Identify which cell holds the provided text, then report its [x, y] central coordinate. 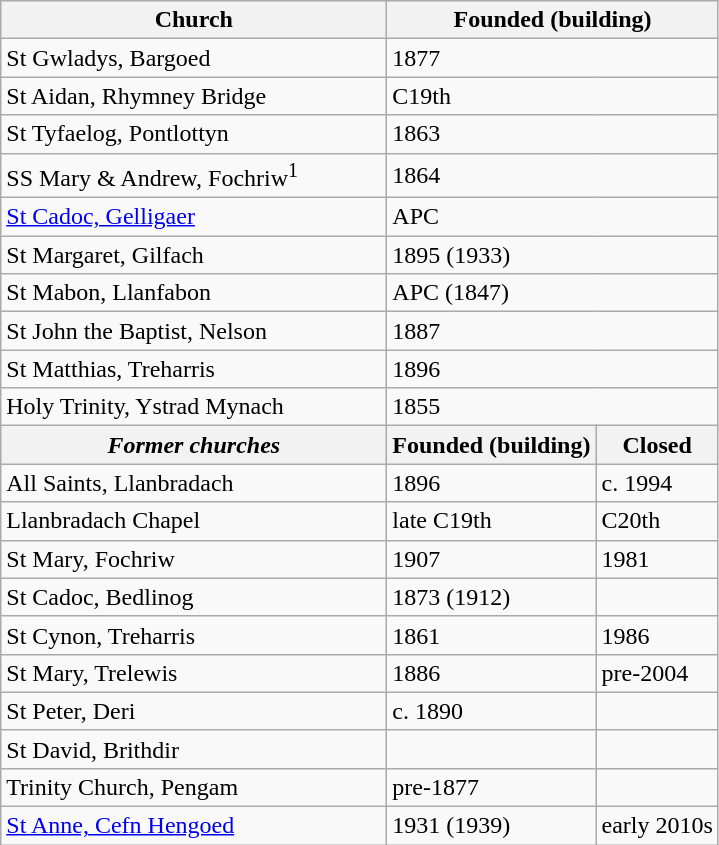
Trinity Church, Pengam [194, 787]
1981 [657, 559]
All Saints, Llanbradach [194, 483]
1864 [553, 176]
Former churches [194, 445]
1986 [657, 635]
1907 [492, 559]
St Cadoc, Bedlinog [194, 597]
1887 [553, 331]
St Margaret, Gilfach [194, 255]
St Tyfaelog, Pontlottyn [194, 134]
late C19th [492, 521]
St Cynon, Treharris [194, 635]
Llanbradach Chapel [194, 521]
APC [553, 217]
1895 (1933) [553, 255]
St Mary, Trelewis [194, 673]
c. 1890 [492, 711]
Closed [657, 445]
St Peter, Deri [194, 711]
1873 (1912) [492, 597]
1877 [553, 58]
1931 (1939) [492, 826]
St John the Baptist, Nelson [194, 331]
C19th [553, 96]
St Aidan, Rhymney Bridge [194, 96]
Holy Trinity, Ystrad Mynach [194, 407]
St Anne, Cefn Hengoed [194, 826]
Church [194, 20]
St Mabon, Llanfabon [194, 293]
early 2010s [657, 826]
1855 [553, 407]
St Gwladys, Bargoed [194, 58]
pre-1877 [492, 787]
St Mary, Fochriw [194, 559]
St David, Brithdir [194, 749]
pre-2004 [657, 673]
St Matthias, Treharris [194, 369]
1863 [553, 134]
1861 [492, 635]
SS Mary & Andrew, Fochriw1 [194, 176]
St Cadoc, Gelligaer [194, 217]
C20th [657, 521]
c. 1994 [657, 483]
1886 [492, 673]
APC (1847) [553, 293]
